Return the [X, Y] coordinate for the center point of the cell that contains the specified text.  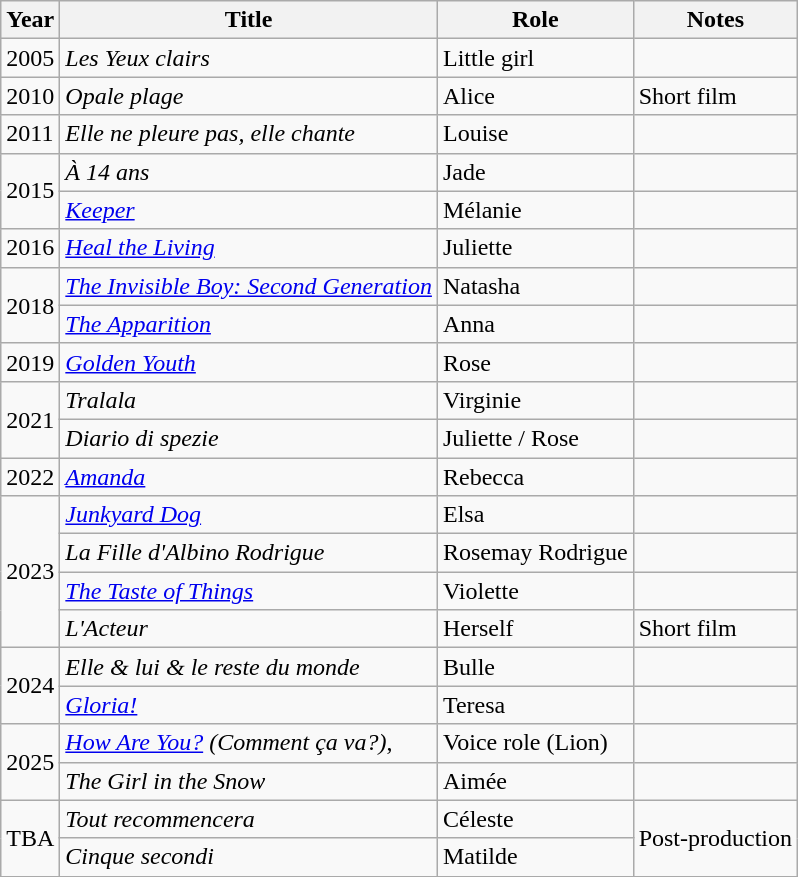
2024 [30, 686]
2015 [30, 191]
2010 [30, 96]
Anna [535, 324]
Alice [535, 96]
Title [249, 20]
Cinque secondi [249, 857]
Amanda [249, 477]
The Taste of Things [249, 591]
2019 [30, 362]
Golden Youth [249, 362]
Rosemay Rodrigue [535, 553]
2011 [30, 134]
Mélanie [535, 210]
Teresa [535, 705]
Juliette / Rose [535, 438]
2021 [30, 419]
Tralala [249, 400]
Violette [535, 591]
Matilde [535, 857]
Bulle [535, 667]
L'Acteur [249, 629]
À 14 ans [249, 172]
2025 [30, 762]
Tout recommencera [249, 819]
Diario di spezie [249, 438]
Opale plage [249, 96]
Rose [535, 362]
Keeper [249, 210]
The Girl in the Snow [249, 781]
Elsa [535, 515]
Heal the Living [249, 248]
Jade [535, 172]
TBA [30, 838]
Virginie [535, 400]
Aimée [535, 781]
The Apparition [249, 324]
Juliette [535, 248]
Notes [715, 20]
Role [535, 20]
Elle ne pleure pas, elle chante [249, 134]
2016 [30, 248]
Herself [535, 629]
Natasha [535, 286]
Céleste [535, 819]
Les Yeux clairs [249, 58]
Year [30, 20]
The Invisible Boy: Second Generation [249, 286]
Rebecca [535, 477]
Gloria! [249, 705]
2022 [30, 477]
2005 [30, 58]
2023 [30, 572]
La Fille d'Albino Rodrigue [249, 553]
How Are You? (Comment ça va?), [249, 743]
Louise [535, 134]
Junkyard Dog [249, 515]
Post-production [715, 838]
Voice role (Lion) [535, 743]
Little girl [535, 58]
2018 [30, 305]
Elle & lui & le reste du monde [249, 667]
